Scan for the cell matching the given text and deliver its [X, Y] coordinate at center. 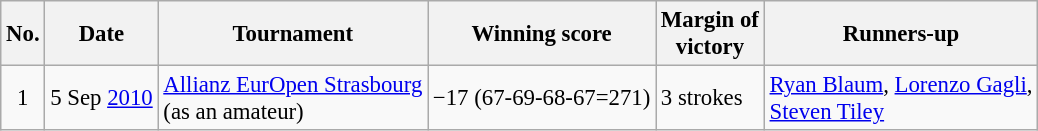
−17 (67-69-68-67=271) [542, 98]
No. [23, 34]
Allianz EurOpen Strasbourg(as an amateur) [293, 98]
1 [23, 98]
Margin ofvictory [710, 34]
Winning score [542, 34]
3 strokes [710, 98]
Date [102, 34]
Runners-up [901, 34]
Tournament [293, 34]
Ryan Blaum, Lorenzo Gagli, Steven Tiley [901, 98]
5 Sep 2010 [102, 98]
